From the cell containing the given text, extract its center point as [x, y] coordinate. 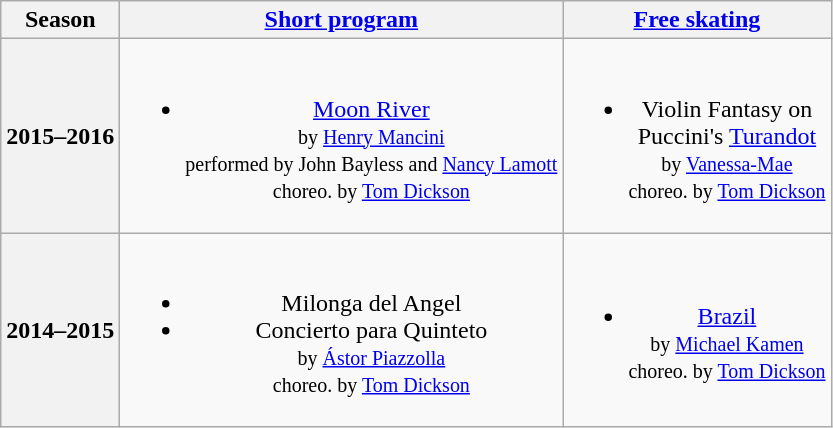
Short program [342, 20]
Violin Fantasy on Puccini's Turandot by Vanessa-Mae choreo. by Tom Dickson [697, 136]
Milonga del AngelConcierto para Quinteto by Ástor Piazzolla choreo. by Tom Dickson [342, 330]
Season [60, 20]
Moon River by Henry Mancini performed by John Bayless and Nancy Lamott choreo. by Tom Dickson [342, 136]
2014–2015 [60, 330]
2015–2016 [60, 136]
Brazil by Michael Kamen choreo. by Tom Dickson [697, 330]
Free skating [697, 20]
